Scan for the cell matching the given text and deliver its [x, y] coordinate at center. 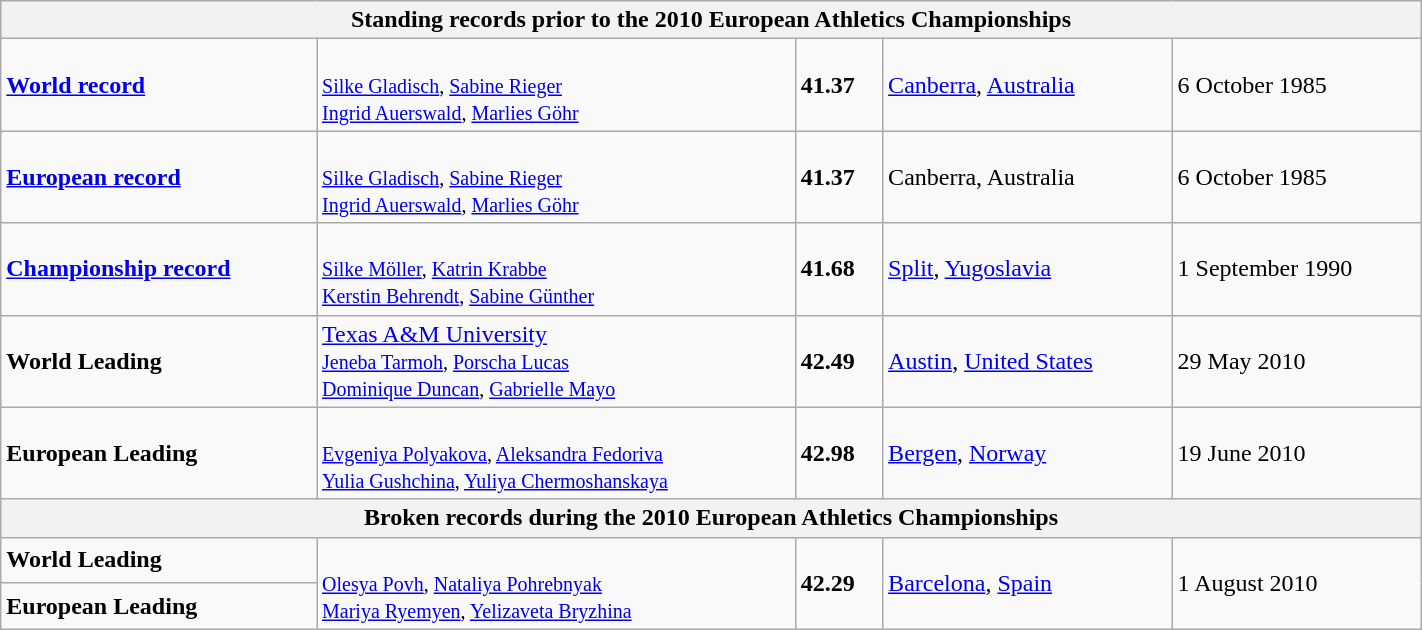
29 May 2010 [1296, 361]
1 August 2010 [1296, 583]
Austin, United States [1028, 361]
42.98 [838, 453]
Split, Yugoslavia [1028, 269]
Silke Möller, Katrin KrabbeKerstin Behrendt, Sabine Günther [556, 269]
42.29 [838, 583]
Broken records during the 2010 European Athletics Championships [711, 518]
Championship record [159, 269]
Standing records prior to the 2010 European Athletics Championships [711, 20]
European record [159, 177]
Texas A&M UniversityJeneba Tarmoh, Porscha LucasDominique Duncan, Gabrielle Mayo [556, 361]
World record [159, 85]
1 September 1990 [1296, 269]
41.68 [838, 269]
Barcelona, Spain [1028, 583]
19 June 2010 [1296, 453]
Olesya Povh, Nataliya PohrebnyakMariya Ryemyen, Yelizaveta Bryzhina [556, 583]
Evgeniya Polyakova, Aleksandra FedorivaYulia Gushchina, Yuliya Chermoshanskaya [556, 453]
42.49 [838, 361]
Bergen, Norway [1028, 453]
